Return the (X, Y) coordinate for the center point of the cell that contains the specified text.  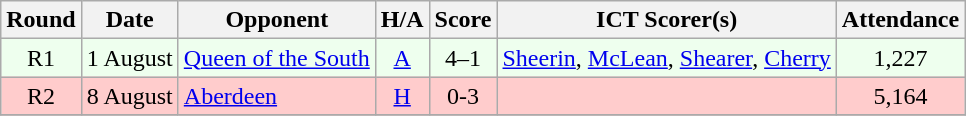
0-3 (463, 96)
Score (463, 20)
5,164 (900, 96)
H (402, 96)
1,227 (900, 58)
Round (41, 20)
Queen of the South (276, 58)
ICT Scorer(s) (666, 20)
8 August (130, 96)
R2 (41, 96)
Sheerin, McLean, Shearer, Cherry (666, 58)
Aberdeen (276, 96)
Date (130, 20)
4–1 (463, 58)
1 August (130, 58)
R1 (41, 58)
Attendance (900, 20)
H/A (402, 20)
A (402, 58)
Opponent (276, 20)
